Pinpoint the cell where the given text exists, returning its [x, y] midpoint coordinate. 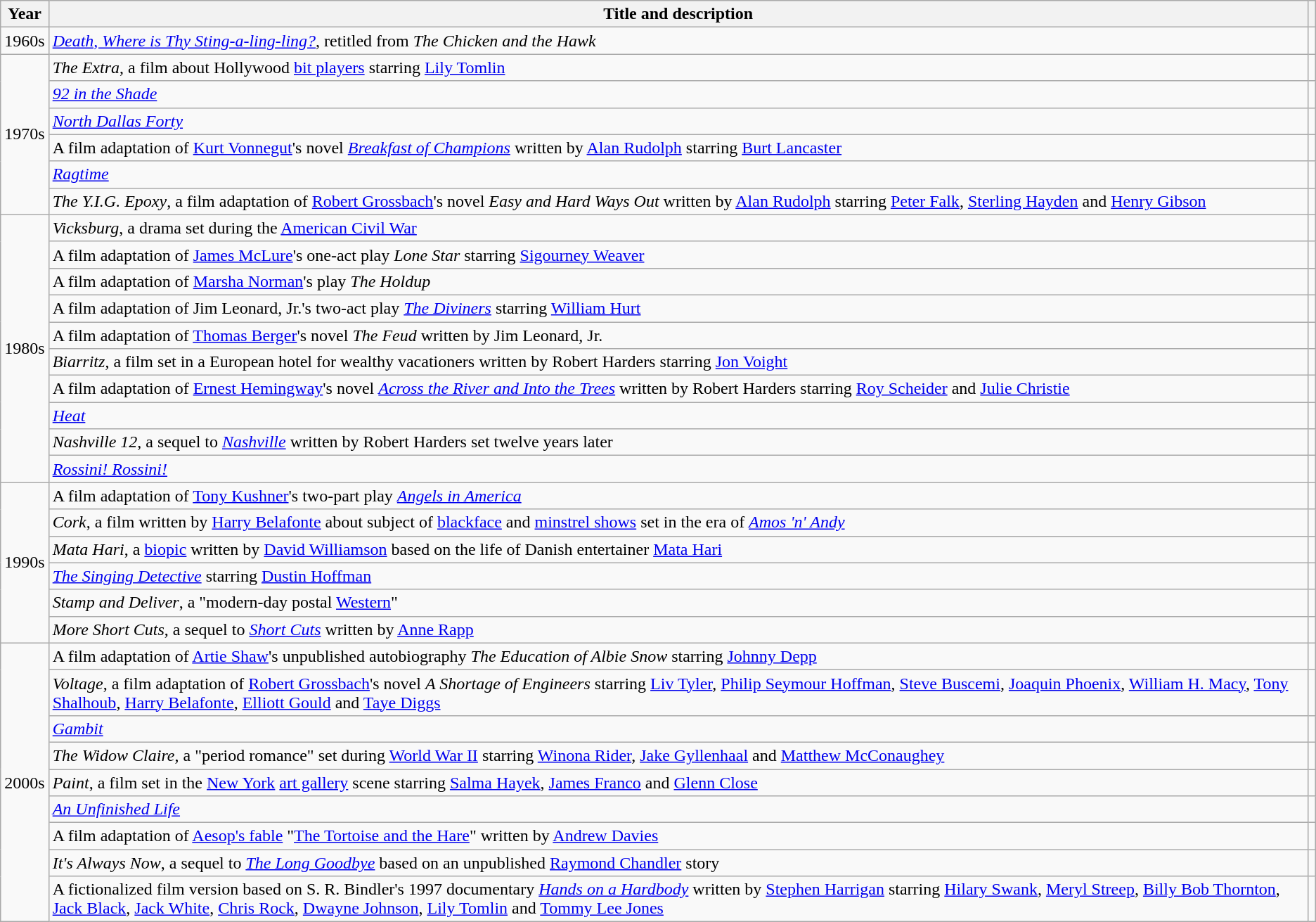
1970s [25, 134]
More Short Cuts, a sequel to Short Cuts written by Anne Rapp [678, 629]
A film adaptation of Tony Kushner's two-part play Angels in America [678, 496]
It's Always Now, a sequel to The Long Goodbye based on an unpublished Raymond Chandler story [678, 863]
A film adaptation of Artie Shaw's unpublished autobiography The Education of Albie Snow starring Johnny Depp [678, 656]
Stamp and Deliver, a "modern-day postal Western" [678, 603]
The Extra, a film about Hollywood bit players starring Lily Tomlin [678, 68]
Death, Where is Thy Sting-a-ling-ling?, retitled from The Chicken and the Hawk [678, 41]
A film adaptation of Ernest Hemingway's novel Across the River and Into the Trees written by Robert Harders starring Roy Scheider and Julie Christie [678, 389]
1980s [25, 349]
Paint, a film set in the New York art gallery scene starring Salma Hayek, James Franco and Glenn Close [678, 783]
The Singing Detective starring Dustin Hoffman [678, 576]
A film adaptation of Thomas Berger's novel The Feud written by Jim Leonard, Jr. [678, 335]
Gambit [678, 729]
Title and description [678, 14]
An Unfinished Life [678, 809]
Rossini! Rossini! [678, 469]
A film adaptation of Jim Leonard, Jr.'s two-act play The Diviners starring William Hurt [678, 308]
Ragtime [678, 174]
Year [25, 14]
Nashville 12, a sequel to Nashville written by Robert Harders set twelve years later [678, 442]
North Dallas Forty [678, 121]
92 in the Shade [678, 94]
A film adaptation of Aesop's fable "The Tortoise and the Hare" written by Andrew Davies [678, 836]
Mata Hari, a biopic written by David Williamson based on the life of Danish entertainer Mata Hari [678, 549]
Heat [678, 416]
1990s [25, 563]
The Widow Claire, a "period romance" set during World War II starring Winona Rider, Jake Gyllenhaal and Matthew McConaughey [678, 755]
A film adaptation of James McLure's one-act play Lone Star starring Sigourney Weaver [678, 255]
1960s [25, 41]
Vicksburg, a drama set during the American Civil War [678, 228]
Biarritz, a film set in a European hotel for wealthy vacationers written by Robert Harders starring Jon Voight [678, 362]
2000s [25, 782]
Cork, a film written by Harry Belafonte about subject of blackface and minstrel shows set in the era of Amos 'n' Andy [678, 523]
A film adaptation of Kurt Vonnegut's novel Breakfast of Champions written by Alan Rudolph starring Burt Lancaster [678, 148]
A film adaptation of Marsha Norman's play The Holdup [678, 281]
